Output the (x, y) coordinate of the center of the cell containing the given text.  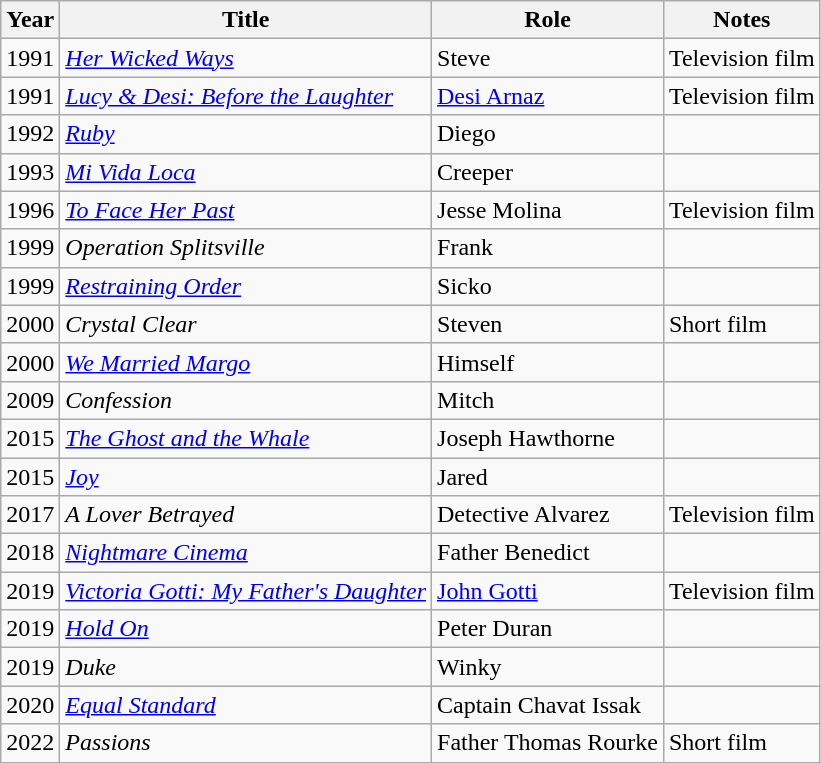
John Gotti (548, 591)
Ruby (246, 134)
Jesse Molina (548, 210)
Lucy & Desi: Before the Laughter (246, 96)
2020 (30, 705)
Jared (548, 477)
Year (30, 20)
Mitch (548, 400)
Restraining Order (246, 286)
Detective Alvarez (548, 515)
Father Benedict (548, 553)
Victoria Gotti: My Father's Daughter (246, 591)
Equal Standard (246, 705)
Title (246, 20)
Operation Splitsville (246, 248)
The Ghost and the Whale (246, 438)
Role (548, 20)
Her Wicked Ways (246, 58)
Crystal Clear (246, 324)
Duke (246, 667)
Joy (246, 477)
Father Thomas Rourke (548, 743)
2018 (30, 553)
Frank (548, 248)
Confession (246, 400)
Steve (548, 58)
2009 (30, 400)
Hold On (246, 629)
Passions (246, 743)
Peter Duran (548, 629)
Winky (548, 667)
Diego (548, 134)
1992 (30, 134)
We Married Margo (246, 362)
Himself (548, 362)
Captain Chavat Issak (548, 705)
To Face Her Past (246, 210)
Mi Vida Loca (246, 172)
2022 (30, 743)
A Lover Betrayed (246, 515)
2017 (30, 515)
Notes (742, 20)
Nightmare Cinema (246, 553)
Steven (548, 324)
1996 (30, 210)
Joseph Hawthorne (548, 438)
Desi Arnaz (548, 96)
Sicko (548, 286)
Creeper (548, 172)
1993 (30, 172)
